Determine the [X, Y] coordinate at the center of the cell enclosing the given text.  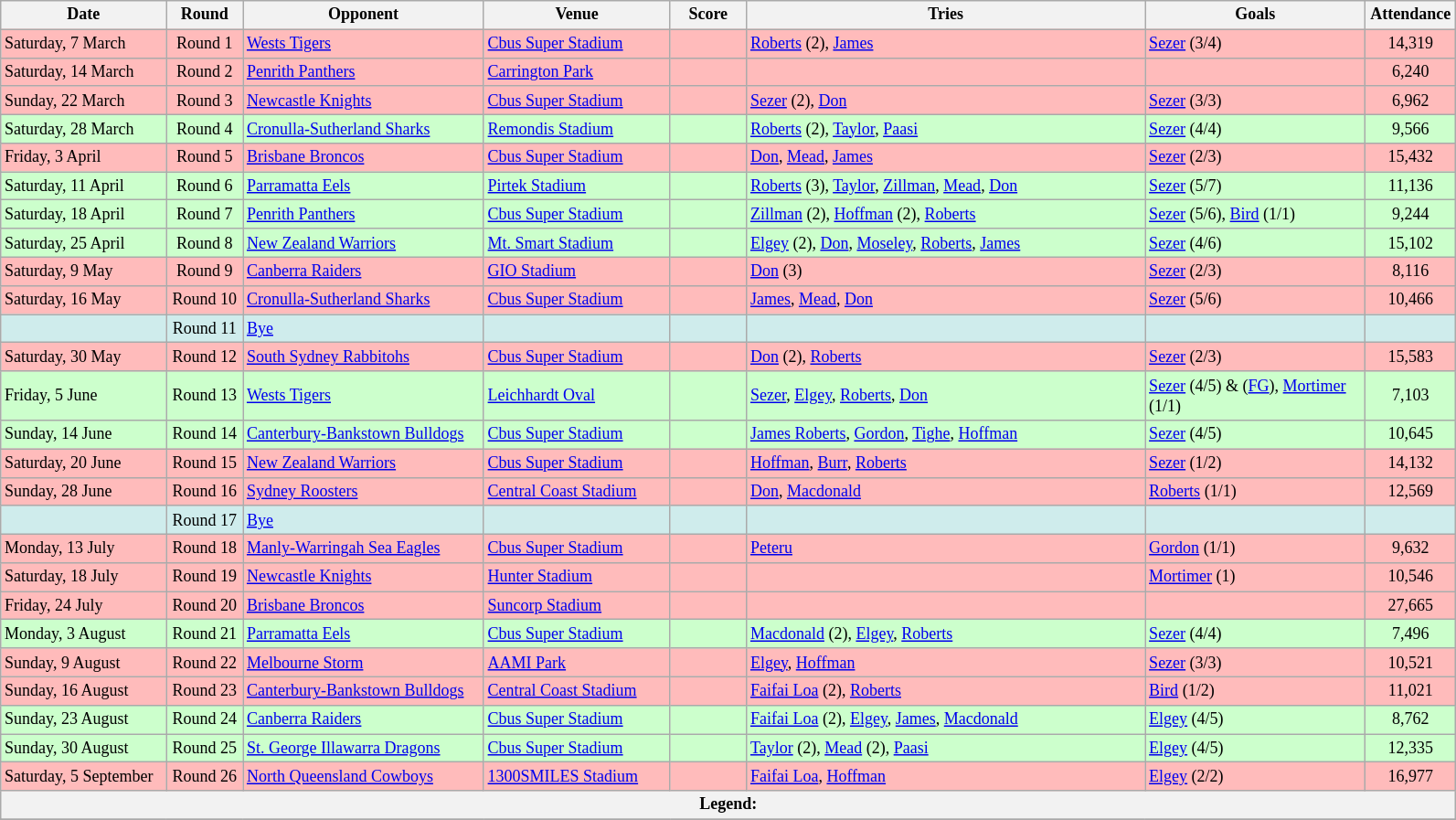
Monday, 3 August [84, 634]
Round 12 [205, 357]
Venue [577, 15]
Remondis Stadium [577, 128]
Round 4 [205, 128]
Faifai Loa (2), Roberts [946, 691]
Legend: [728, 804]
Sezer (2), Don [946, 101]
9,244 [1411, 214]
9,566 [1411, 128]
Zillman (2), Hoffman (2), Roberts [946, 214]
Saturday, 28 March [84, 128]
Round 21 [205, 634]
27,665 [1411, 605]
Tries [946, 15]
Sezer (5/6), Bird (1/1) [1256, 214]
Opponent [364, 15]
Date [84, 15]
Saturday, 30 May [84, 357]
Elgey (2/2) [1256, 777]
Round 16 [205, 492]
Mortimer (1) [1256, 578]
Saturday, 18 April [84, 214]
Taylor (2), Mead (2), Paasi [946, 748]
8,116 [1411, 271]
Sunday, 16 August [84, 691]
Macdonald (2), Elgey, Roberts [946, 634]
Attendance [1411, 15]
7,103 [1411, 396]
Saturday, 18 July [84, 578]
James, Mead, Don [946, 300]
Bird (1/2) [1256, 691]
Round 7 [205, 214]
Saturday, 20 June [84, 463]
Carrington Park [577, 71]
Round 25 [205, 748]
South Sydney Rabbitohs [364, 357]
6,962 [1411, 101]
6,240 [1411, 71]
Saturday, 16 May [84, 300]
Round 15 [205, 463]
Round 17 [205, 519]
Roberts (2), Taylor, Paasi [946, 128]
Saturday, 5 September [84, 777]
Sunday, 14 June [84, 435]
10,521 [1411, 662]
Saturday, 25 April [84, 243]
GIO Stadium [577, 271]
14,132 [1411, 463]
12,335 [1411, 748]
Goals [1256, 15]
Round 2 [205, 71]
Sezer (5/7) [1256, 186]
Round 3 [205, 101]
Don (2), Roberts [946, 357]
Sezer (4/5) & (FG), Mortimer (1/1) [1256, 396]
Don (3) [946, 271]
Round 19 [205, 578]
15,102 [1411, 243]
Elgey, Hoffman [946, 662]
Pirtek Stadium [577, 186]
Friday, 3 April [84, 157]
Saturday, 14 March [84, 71]
Round 24 [205, 719]
Sezer (5/6) [1256, 300]
1300SMILES Stadium [577, 777]
Roberts (1/1) [1256, 492]
Round 9 [205, 271]
Hoffman, Burr, Roberts [946, 463]
North Queensland Cowboys [364, 777]
7,496 [1411, 634]
11,136 [1411, 186]
Round 26 [205, 777]
15,583 [1411, 357]
Friday, 24 July [84, 605]
Faifai Loa, Hoffman [946, 777]
Sezer (4/5) [1256, 435]
Don, Macdonald [946, 492]
Round 6 [205, 186]
Round 18 [205, 548]
Round 1 [205, 44]
Sezer, Elgey, Roberts, Don [946, 396]
8,762 [1411, 719]
Elgey (2), Don, Moseley, Roberts, James [946, 243]
AAMI Park [577, 662]
Melbourne Storm [364, 662]
Mt. Smart Stadium [577, 243]
Monday, 13 July [84, 548]
Gordon (1/1) [1256, 548]
Sydney Roosters [364, 492]
Friday, 5 June [84, 396]
Round 22 [205, 662]
Sunday, 23 August [84, 719]
Leichhardt Oval [577, 396]
Hunter Stadium [577, 578]
Score [708, 15]
Sunday, 9 August [84, 662]
Round 14 [205, 435]
Round 10 [205, 300]
11,021 [1411, 691]
Roberts (2), James [946, 44]
10,645 [1411, 435]
Don, Mead, James [946, 157]
Round 11 [205, 329]
James Roberts, Gordon, Tighe, Hoffman [946, 435]
16,977 [1411, 777]
14,319 [1411, 44]
Sezer (4/6) [1256, 243]
Peteru [946, 548]
Round [205, 15]
Sezer (3/4) [1256, 44]
Manly-Warringah Sea Eagles [364, 548]
15,432 [1411, 157]
10,546 [1411, 578]
St. George Illawarra Dragons [364, 748]
Sunday, 22 March [84, 101]
Sezer (1/2) [1256, 463]
Saturday, 11 April [84, 186]
Round 5 [205, 157]
Saturday, 7 March [84, 44]
Suncorp Stadium [577, 605]
Sunday, 30 August [84, 748]
10,466 [1411, 300]
Saturday, 9 May [84, 271]
Roberts (3), Taylor, Zillman, Mead, Don [946, 186]
Round 20 [205, 605]
12,569 [1411, 492]
Faifai Loa (2), Elgey, James, Macdonald [946, 719]
Round 13 [205, 396]
Sunday, 28 June [84, 492]
9,632 [1411, 548]
Round 23 [205, 691]
Round 8 [205, 243]
